Capture the cell that displays the provided text and extract its (x, y) central coordinate. 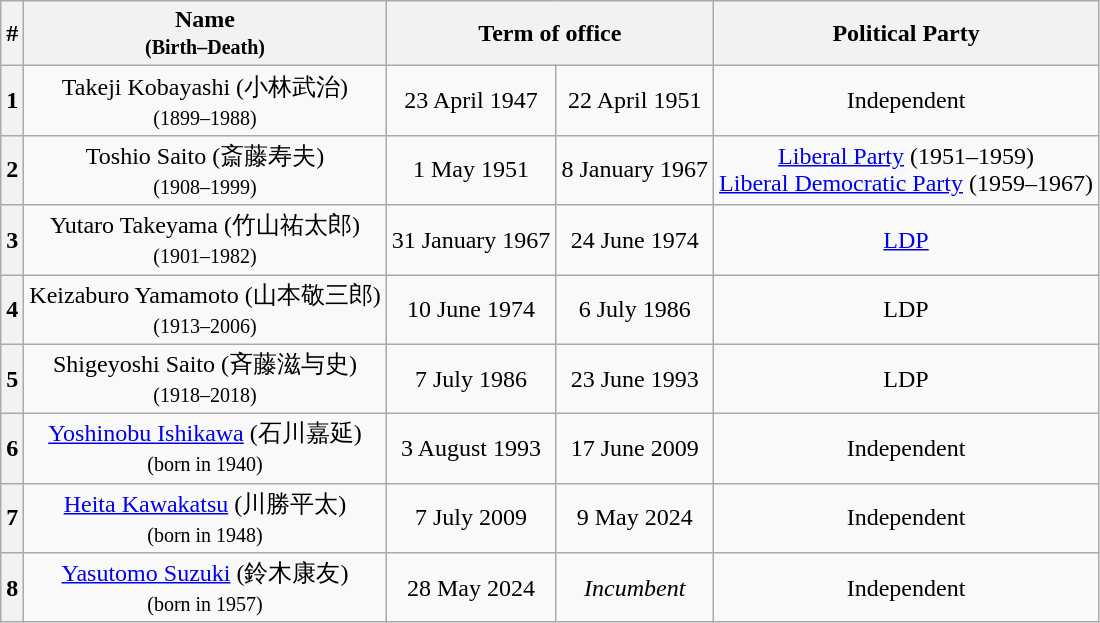
2 (12, 170)
Shigeyoshi Saito (斉藤滋与史)(1918–2018) (205, 379)
4 (12, 309)
10 June 1974 (471, 309)
17 June 2009 (635, 449)
3 August 1993 (471, 449)
Yasutomo Suzuki (鈴木康友)(born in 1957) (205, 588)
6 (12, 449)
7 July 1986 (471, 379)
28 May 2024 (471, 588)
Name(Birth–Death) (205, 34)
31 January 1967 (471, 240)
8 January 1967 (635, 170)
6 July 1986 (635, 309)
7 July 2009 (471, 518)
Term of office (550, 34)
Yutaro Takeyama (竹山祐太郎)(1901–1982) (205, 240)
Takeji Kobayashi (小林武治)(1899–1988) (205, 101)
23 June 1993 (635, 379)
8 (12, 588)
9 May 2024 (635, 518)
7 (12, 518)
# (12, 34)
24 June 1974 (635, 240)
Yoshinobu Ishikawa (石川嘉延)(born in 1940) (205, 449)
1 May 1951 (471, 170)
Keizaburo Yamamoto (山本敬三郎)(1913–2006) (205, 309)
23 April 1947 (471, 101)
5 (12, 379)
Incumbent (635, 588)
22 April 1951 (635, 101)
Liberal Party (1951–1959)Liberal Democratic Party (1959–1967) (906, 170)
Political Party (906, 34)
Heita Kawakatsu (川勝平太)(born in 1948) (205, 518)
Toshio Saito (斎藤寿夫)(1908–1999) (205, 170)
3 (12, 240)
1 (12, 101)
